Find where the given text appears and provide that cell's center as [x, y] coordinate. 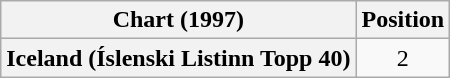
Iceland (Íslenski Listinn Topp 40) [178, 58]
Position [403, 20]
2 [403, 58]
Chart (1997) [178, 20]
